Scan for the cell matching the given text and deliver its (x, y) coordinate at center. 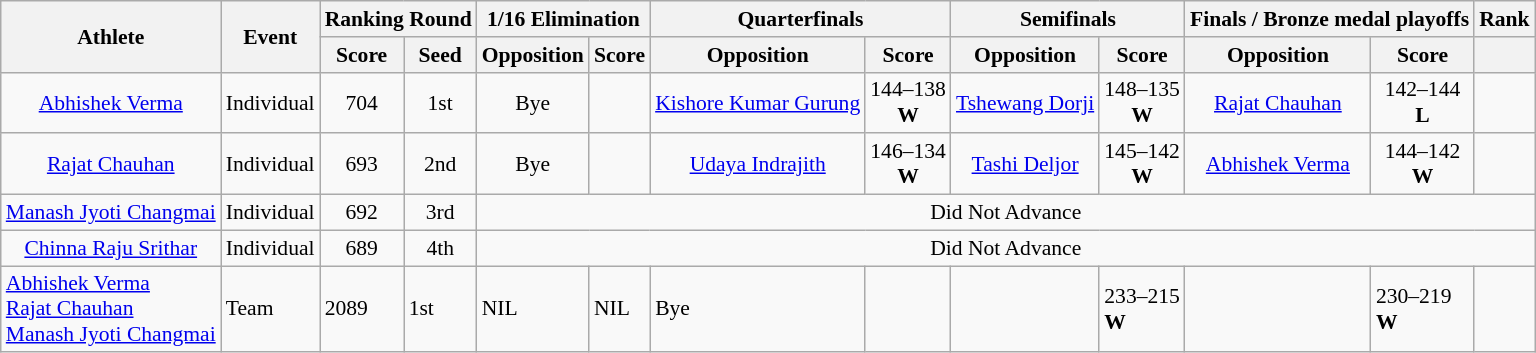
692 (362, 213)
148–135W (1142, 102)
4th (440, 248)
Team (270, 310)
2nd (440, 164)
230–219W (1422, 310)
Abhishek VermaRajat ChauhanManash Jyoti Changmai (111, 310)
Udaya Indrajith (758, 164)
Kishore Kumar Gurung (758, 102)
693 (362, 164)
Tashi Deljor (1025, 164)
Finals / Bronze medal playoffs (1330, 19)
Rank (1504, 19)
Athlete (111, 36)
Chinna Raju Srithar (111, 248)
Event (270, 36)
Manash Jyoti Changmai (111, 213)
Seed (440, 55)
3rd (440, 213)
Quarterfinals (800, 19)
146–134W (908, 164)
2089 (362, 310)
Ranking Round (398, 19)
Tshewang Dorji (1025, 102)
704 (362, 102)
144–142W (1422, 164)
142–144L (1422, 102)
1/16 Elimination (564, 19)
Semifinals (1068, 19)
144–138W (908, 102)
689 (362, 248)
233–215W (1142, 310)
145–142W (1142, 164)
